From the cell containing the given text, extract its center point as (x, y) coordinate. 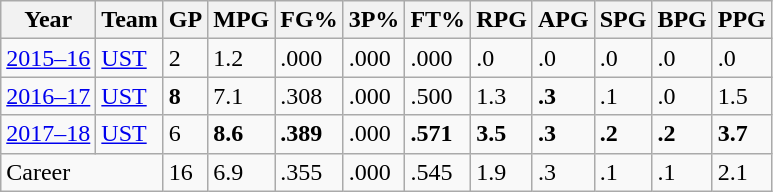
.355 (309, 172)
RPG (502, 20)
8 (185, 96)
SPG (623, 20)
Year (48, 20)
7.1 (242, 96)
BPG (682, 20)
1.9 (502, 172)
.545 (438, 172)
.308 (309, 96)
Career (82, 172)
Team (130, 20)
6 (185, 134)
8.6 (242, 134)
3.5 (502, 134)
.389 (309, 134)
3.7 (742, 134)
1.5 (742, 96)
1.2 (242, 58)
.500 (438, 96)
16 (185, 172)
FT% (438, 20)
2017–18 (48, 134)
2 (185, 58)
1.3 (502, 96)
APG (563, 20)
.571 (438, 134)
GP (185, 20)
PPG (742, 20)
2016–17 (48, 96)
6.9 (242, 172)
2.1 (742, 172)
2015–16 (48, 58)
3P% (374, 20)
FG% (309, 20)
MPG (242, 20)
